Output the [X, Y] coordinate of the center of the cell containing the given text.  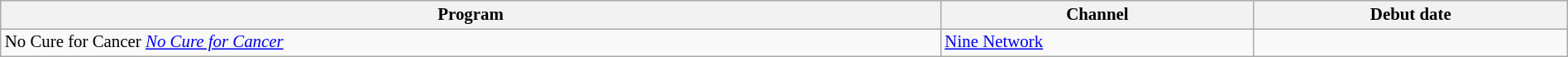
Channel [1097, 15]
Debut date [1411, 15]
No Cure for Cancer No Cure for Cancer [471, 42]
Nine Network [1097, 42]
Program [471, 15]
